Find where the given text appears and provide that cell's center as (X, Y) coordinate. 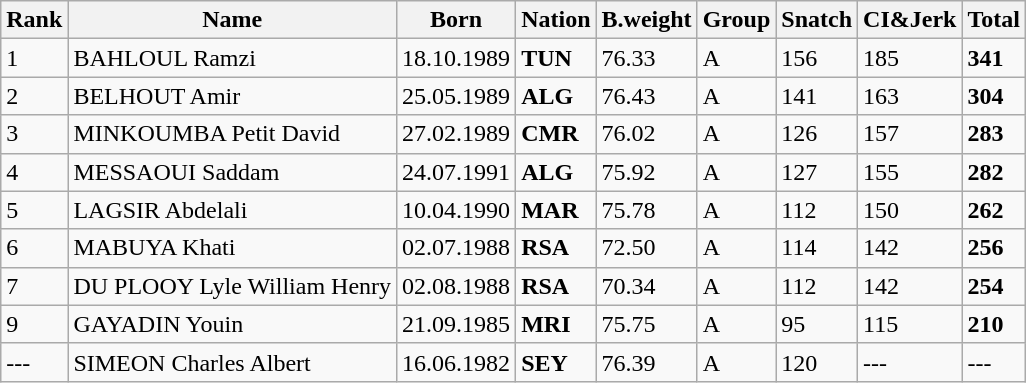
262 (994, 210)
72.50 (646, 248)
BELHOUT Amir (232, 96)
283 (994, 134)
76.33 (646, 58)
Total (994, 20)
163 (910, 96)
95 (817, 324)
1 (34, 58)
21.09.1985 (456, 324)
9 (34, 324)
Born (456, 20)
282 (994, 172)
341 (994, 58)
4 (34, 172)
114 (817, 248)
25.05.1989 (456, 96)
Snatch (817, 20)
126 (817, 134)
MAR (556, 210)
75.75 (646, 324)
Nation (556, 20)
141 (817, 96)
76.43 (646, 96)
6 (34, 248)
Group (736, 20)
210 (994, 324)
7 (34, 286)
5 (34, 210)
254 (994, 286)
B.weight (646, 20)
10.04.1990 (456, 210)
27.02.1989 (456, 134)
76.39 (646, 362)
24.07.1991 (456, 172)
02.07.1988 (456, 248)
CMR (556, 134)
75.78 (646, 210)
SIMEON Charles Albert (232, 362)
155 (910, 172)
Rank (34, 20)
185 (910, 58)
76.02 (646, 134)
GAYADIN Youin (232, 324)
70.34 (646, 286)
256 (994, 248)
127 (817, 172)
MINKOUMBA Petit David (232, 134)
75.92 (646, 172)
DU PLOOY Lyle William Henry (232, 286)
3 (34, 134)
SEY (556, 362)
TUN (556, 58)
Name (232, 20)
120 (817, 362)
157 (910, 134)
18.10.1989 (456, 58)
CI&Jerk (910, 20)
MESSAOUI Saddam (232, 172)
MRI (556, 324)
115 (910, 324)
2 (34, 96)
02.08.1988 (456, 286)
150 (910, 210)
LAGSIR Abdelali (232, 210)
304 (994, 96)
16.06.1982 (456, 362)
BAHLOUL Ramzi (232, 58)
MABUYA Khati (232, 248)
156 (817, 58)
